Identify which cell holds the provided text, then report its [X, Y] central coordinate. 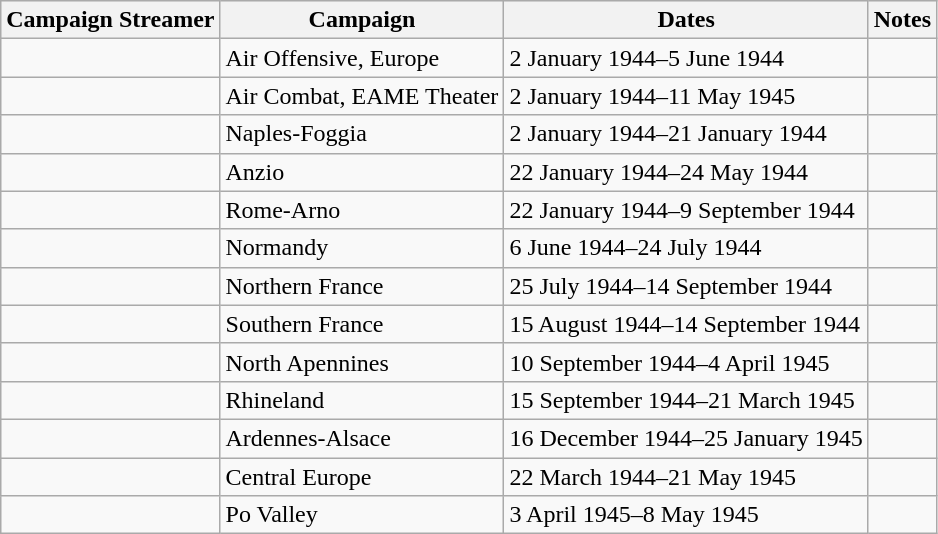
2 January 1944–5 June 1944 [686, 58]
Normandy [362, 248]
Air Offensive, Europe [362, 58]
Southern France [362, 324]
22 March 1944–21 May 1945 [686, 477]
22 January 1944–24 May 1944 [686, 172]
2 January 1944–21 January 1944 [686, 134]
Air Combat, EAME Theater [362, 96]
Ardennes-Alsace [362, 438]
Rome-Arno [362, 210]
Campaign [362, 20]
2 January 1944–11 May 1945 [686, 96]
15 September 1944–21 March 1945 [686, 400]
Naples-Foggia [362, 134]
Rhineland [362, 400]
6 June 1944–24 July 1944 [686, 248]
16 December 1944–25 January 1945 [686, 438]
25 July 1944–14 September 1944 [686, 286]
Po Valley [362, 515]
Notes [902, 20]
Dates [686, 20]
22 January 1944–9 September 1944 [686, 210]
North Apennines [362, 362]
Northern France [362, 286]
Campaign Streamer [110, 20]
10 September 1944–4 April 1945 [686, 362]
15 August 1944–14 September 1944 [686, 324]
Central Europe [362, 477]
3 April 1945–8 May 1945 [686, 515]
Anzio [362, 172]
